Extract the [x, y] coordinate from the center of the cell holding the provided text.  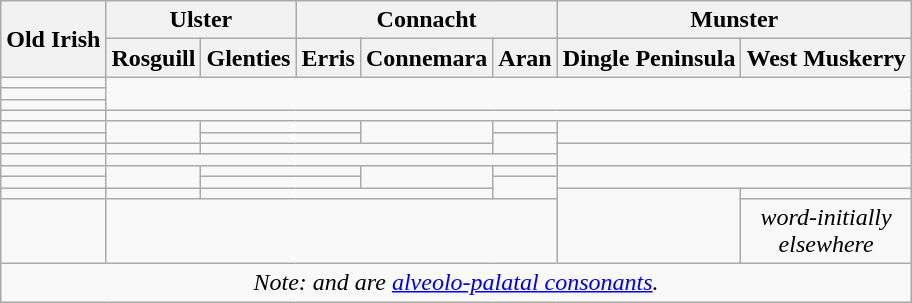
Old Irish [54, 39]
West Muskerry [826, 58]
Glenties [248, 58]
word-initially elsewhere [826, 232]
Erris [328, 58]
Note: and are alveolo-palatal consonants. [456, 283]
Connacht [426, 20]
Connemara [426, 58]
Rosguill [154, 58]
Ulster [201, 20]
Dingle Peninsula [649, 58]
Aran [525, 58]
Munster [734, 20]
